Pinpoint the cell where the given text exists, returning its [x, y] midpoint coordinate. 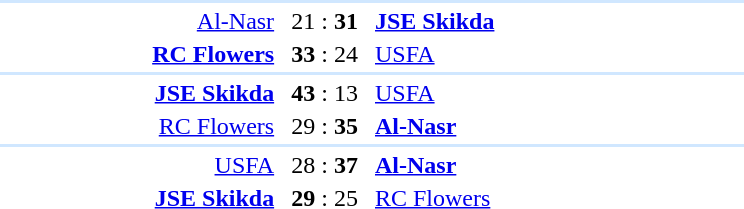
33 : 24 [325, 54]
21 : 31 [325, 21]
28 : 37 [325, 165]
29 : 35 [325, 126]
43 : 13 [325, 93]
